Determine the (X, Y) coordinate at the center of the cell enclosing the given text.  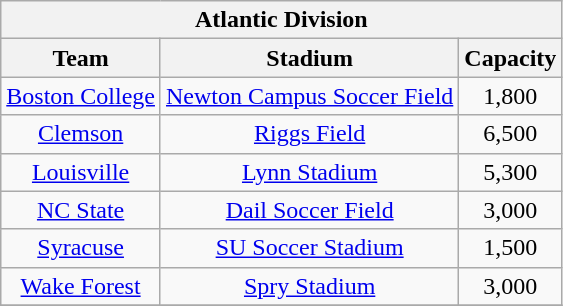
Riggs Field (309, 134)
Wake Forest (81, 286)
Newton Campus Soccer Field (309, 96)
Lynn Stadium (309, 172)
Syracuse (81, 248)
SU Soccer Stadium (309, 248)
Dail Soccer Field (309, 210)
Clemson (81, 134)
Spry Stadium (309, 286)
Louisville (81, 172)
NC State (81, 210)
Team (81, 58)
Capacity (510, 58)
1,500 (510, 248)
5,300 (510, 172)
1,800 (510, 96)
Atlantic Division (282, 20)
Boston College (81, 96)
6,500 (510, 134)
Stadium (309, 58)
